Identify which cell holds the provided text, then report its [X, Y] central coordinate. 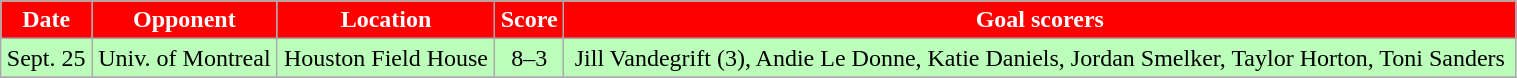
Location [386, 20]
Jill Vandegrift (3), Andie Le Donne, Katie Daniels, Jordan Smelker, Taylor Horton, Toni Sanders [1040, 58]
Sept. 25 [46, 58]
Univ. of Montreal [185, 58]
Goal scorers [1040, 20]
Date [46, 20]
Score [530, 20]
Houston Field House [386, 58]
Opponent [185, 20]
8–3 [530, 58]
